Identify which cell holds the provided text, then report its [x, y] central coordinate. 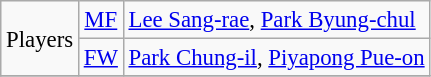
Lee Sang-rae, Park Byung-chul [276, 20]
MF [100, 20]
Players [40, 38]
FW [100, 58]
Park Chung-il, Piyapong Pue-on [276, 58]
